Determine the [X, Y] coordinate at the center of the cell enclosing the given text.  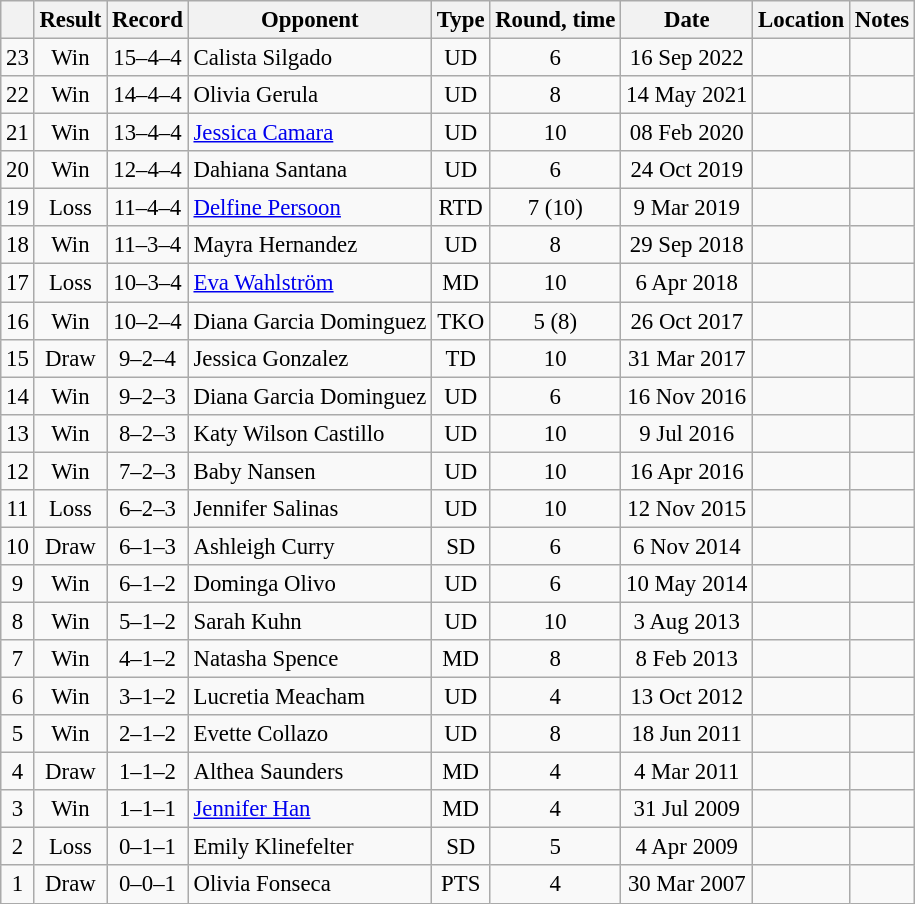
5–1–2 [148, 621]
16 Sep 2022 [687, 58]
Notes [882, 20]
12–4–4 [148, 170]
1–1–1 [148, 809]
7 (10) [556, 208]
14 May 2021 [687, 95]
22 [18, 95]
31 Jul 2009 [687, 809]
13 Oct 2012 [687, 697]
Lucretia Meacham [310, 697]
12 [18, 471]
Calista Silgado [310, 58]
15 [18, 358]
1 [18, 885]
Delfine Persoon [310, 208]
Result [70, 20]
Emily Klinefelter [310, 847]
20 [18, 170]
TKO [461, 321]
4 Apr 2009 [687, 847]
18 [18, 245]
6 Nov 2014 [687, 546]
7 [18, 659]
8 Feb 2013 [687, 659]
Dahiana Santana [310, 170]
29 Sep 2018 [687, 245]
11–4–4 [148, 208]
4 Mar 2011 [687, 772]
14 [18, 396]
30 Mar 2007 [687, 885]
Ashleigh Curry [310, 546]
Jennifer Salinas [310, 509]
17 [18, 283]
3–1–2 [148, 697]
08 Feb 2020 [687, 133]
9 [18, 584]
8–2–3 [148, 433]
2 [18, 847]
0–1–1 [148, 847]
9 Mar 2019 [687, 208]
21 [18, 133]
16 Nov 2016 [687, 396]
12 Nov 2015 [687, 509]
PTS [461, 885]
16 [18, 321]
13–4–4 [148, 133]
16 Apr 2016 [687, 471]
10 May 2014 [687, 584]
2–1–2 [148, 734]
11–3–4 [148, 245]
14–4–4 [148, 95]
Olivia Fonseca [310, 885]
5 (8) [556, 321]
7–2–3 [148, 471]
Eva Wahlström [310, 283]
Dominga Olivo [310, 584]
9 Jul 2016 [687, 433]
Date [687, 20]
Mayra Hernandez [310, 245]
9–2–4 [148, 358]
4–1–2 [148, 659]
18 Jun 2011 [687, 734]
6–2–3 [148, 509]
6 Apr 2018 [687, 283]
Olivia Gerula [310, 95]
6–1–2 [148, 584]
Sarah Kuhn [310, 621]
15–4–4 [148, 58]
Althea Saunders [310, 772]
Opponent [310, 20]
0–0–1 [148, 885]
10–3–4 [148, 283]
Type [461, 20]
9–2–3 [148, 396]
Jessica Gonzalez [310, 358]
3 [18, 809]
Location [802, 20]
19 [18, 208]
31 Mar 2017 [687, 358]
RTD [461, 208]
6–1–3 [148, 546]
Record [148, 20]
26 Oct 2017 [687, 321]
Baby Nansen [310, 471]
TD [461, 358]
Katy Wilson Castillo [310, 433]
Round, time [556, 20]
1–1–2 [148, 772]
Natasha Spence [310, 659]
11 [18, 509]
10–2–4 [148, 321]
24 Oct 2019 [687, 170]
Jennifer Han [310, 809]
23 [18, 58]
3 Aug 2013 [687, 621]
Evette Collazo [310, 734]
Jessica Camara [310, 133]
13 [18, 433]
